Extract the [x, y] coordinate from the center of the cell holding the provided text.  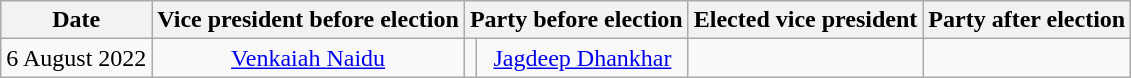
Party after election [1027, 20]
Venkaiah Naidu [308, 58]
Date [76, 20]
6 August 2022 [76, 58]
Party before election [576, 20]
Vice president before election [308, 20]
Jagdeep Dhankhar [583, 58]
Elected vice president [806, 20]
